Find where the given text appears and provide that cell's center as (x, y) coordinate. 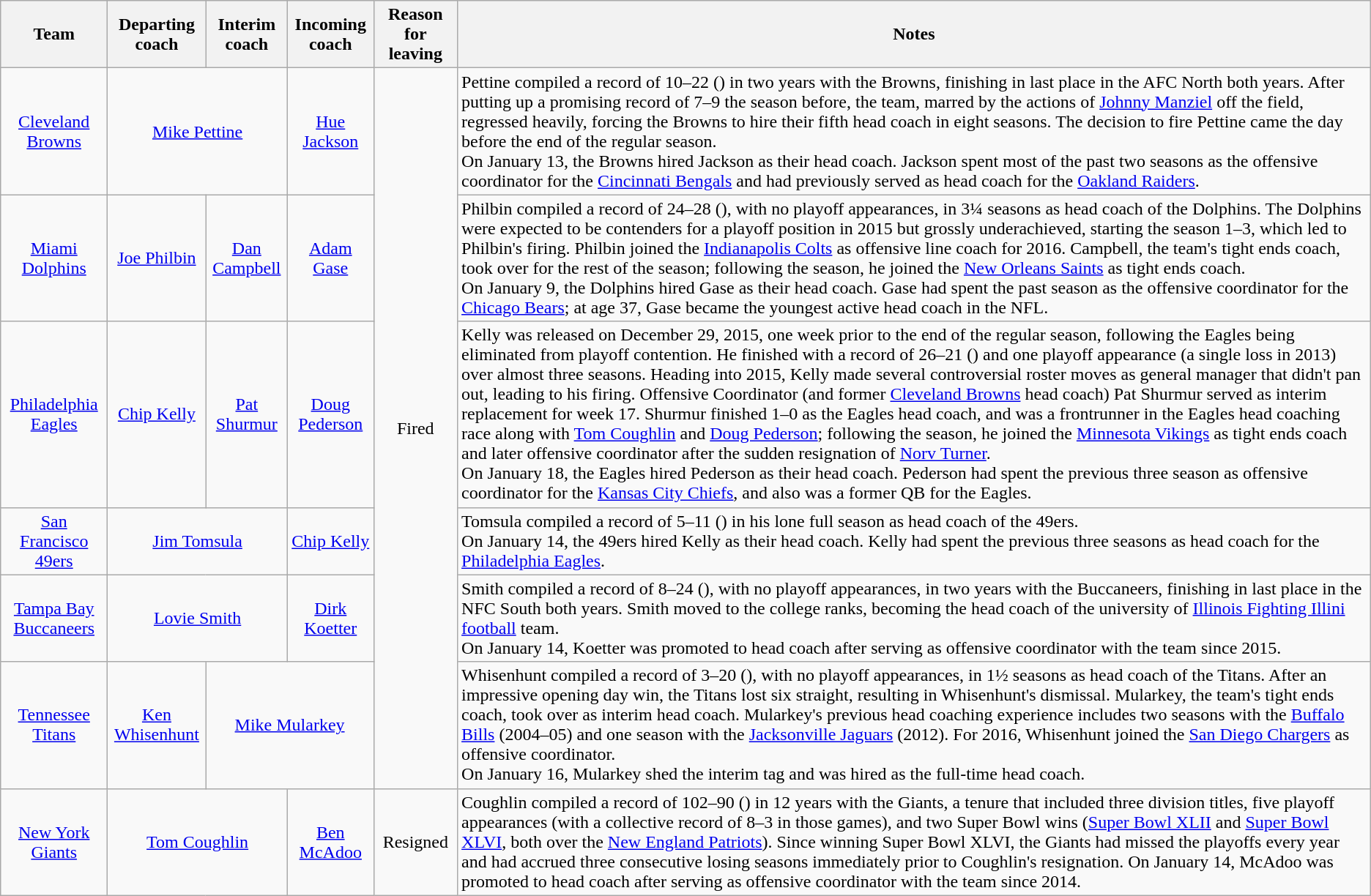
New York Giants (54, 842)
Miami Dolphins (54, 258)
Departing coach (157, 34)
Reason for leaving (416, 34)
Tennessee Titans (54, 725)
Jim Tomsula (198, 541)
Lovie Smith (198, 618)
Notes (914, 34)
Hue Jackson (331, 132)
Adam Gase (331, 258)
Fired (416, 428)
Team (54, 34)
Ben McAdoo (331, 842)
Tom Coughlin (198, 842)
Philadelphia Eagles (54, 414)
Mike Pettine (198, 132)
Doug Pederson (331, 414)
Pat Shurmur (246, 414)
Tampa Bay Buccaneers (54, 618)
Interim coach (246, 34)
San Francisco 49ers (54, 541)
Ken Whisenhunt (157, 725)
Cleveland Browns (54, 132)
Joe Philbin (157, 258)
Resigned (416, 842)
Dirk Koetter (331, 618)
Dan Campbell (246, 258)
Mike Mularkey (290, 725)
Incoming coach (331, 34)
